Output the (X, Y) coordinate of the center of the cell containing the given text.  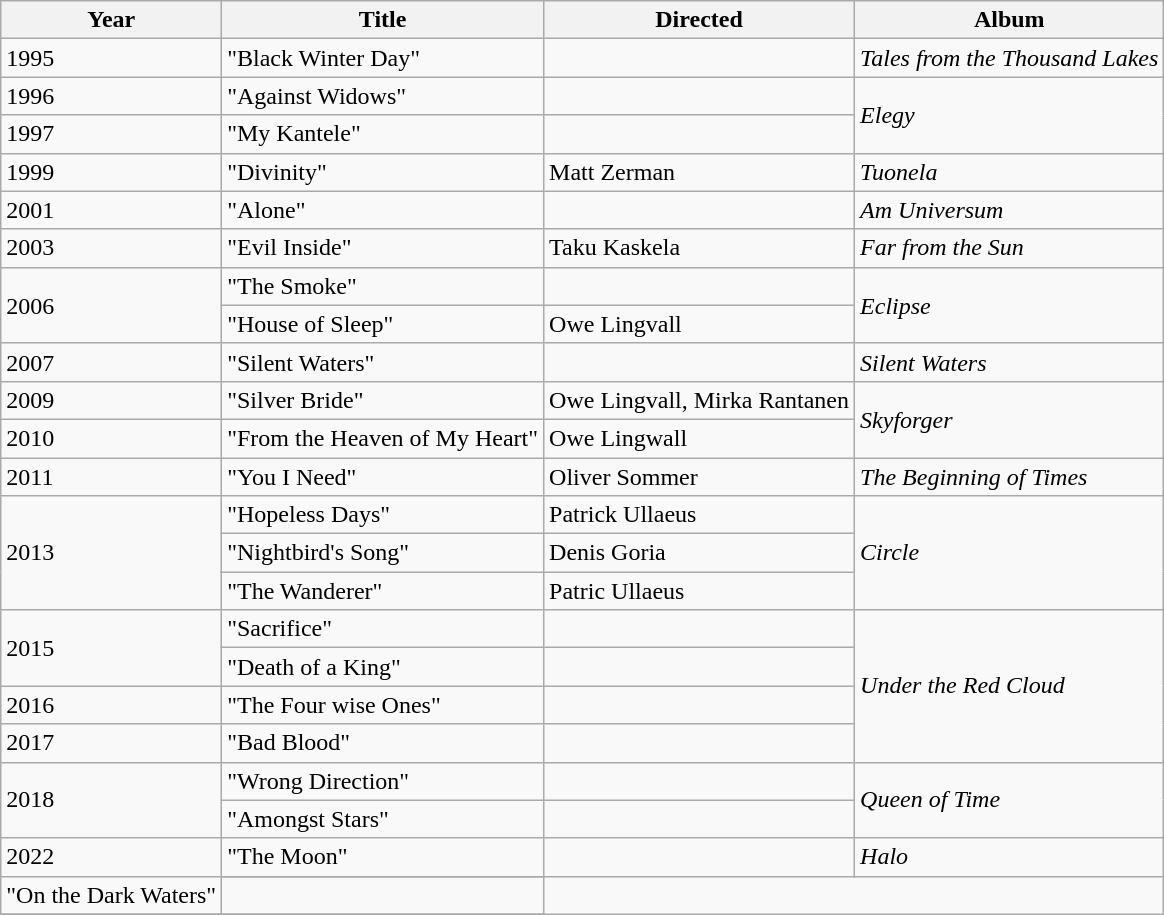
"Hopeless Days" (383, 515)
Matt Zerman (700, 172)
Owe Lingvall (700, 324)
Owe Lingwall (700, 438)
Far from the Sun (1010, 248)
"Nightbird's Song" (383, 553)
Taku Kaskela (700, 248)
"Silver Bride" (383, 400)
"Alone" (383, 210)
"The Smoke" (383, 286)
2010 (112, 438)
1995 (112, 58)
"Wrong Direction" (383, 781)
Tales from the Thousand Lakes (1010, 58)
"Black Winter Day" (383, 58)
Eclipse (1010, 305)
Am Universum (1010, 210)
Circle (1010, 553)
"My Kantele" (383, 134)
Title (383, 20)
"Death of a King" (383, 667)
"The Moon" (383, 857)
"Silent Waters" (383, 362)
"Bad Blood" (383, 743)
1996 (112, 96)
Tuonela (1010, 172)
2017 (112, 743)
"The Wanderer" (383, 591)
2016 (112, 705)
"Against Widows" (383, 96)
"Amongst Stars" (383, 819)
2001 (112, 210)
"Sacrifice" (383, 629)
Silent Waters (1010, 362)
Denis Goria (700, 553)
"Evil Inside" (383, 248)
Elegy (1010, 115)
Under the Red Cloud (1010, 686)
"The Four wise Ones" (383, 705)
"House of Sleep" (383, 324)
"Divinity" (383, 172)
2009 (112, 400)
Halo (1010, 857)
2018 (112, 800)
Queen of Time (1010, 800)
Patric Ullaeus (700, 591)
Owe Lingvall, Mirka Rantanen (700, 400)
2013 (112, 553)
"You I Need" (383, 477)
Skyforger (1010, 419)
The Beginning of Times (1010, 477)
2015 (112, 648)
2006 (112, 305)
Album (1010, 20)
2022 (112, 857)
1997 (112, 134)
2003 (112, 248)
2007 (112, 362)
Oliver Sommer (700, 477)
"From the Heaven of My Heart" (383, 438)
Directed (700, 20)
2011 (112, 477)
1999 (112, 172)
Year (112, 20)
Patrick Ullaeus (700, 515)
"On the Dark Waters" (112, 895)
